Find where the given text appears and provide that cell's center as (X, Y) coordinate. 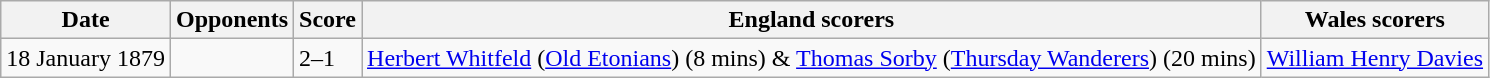
Wales scorers (1374, 20)
Opponents (232, 20)
Score (328, 20)
William Henry Davies (1374, 58)
Date (86, 20)
18 January 1879 (86, 58)
2–1 (328, 58)
England scorers (812, 20)
Herbert Whitfeld (Old Etonians) (8 mins) & Thomas Sorby (Thursday Wanderers) (20 mins) (812, 58)
